Output the [X, Y] coordinate of the center of the cell containing the given text.  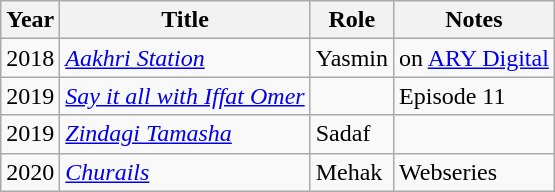
2020 [30, 172]
Aakhri Station [185, 58]
on ARY Digital [474, 58]
Webseries [474, 172]
Zindagi Tamasha [185, 134]
Role [352, 20]
Mehak [352, 172]
Title [185, 20]
Say it all with Iffat Omer [185, 96]
Sadaf [352, 134]
Churails [185, 172]
Yasmin [352, 58]
Year [30, 20]
2018 [30, 58]
Notes [474, 20]
Episode 11 [474, 96]
